Scan for the cell matching the given text and deliver its (x, y) coordinate at center. 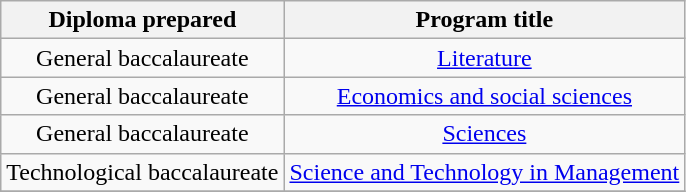
Literature (484, 58)
Diploma prepared (142, 20)
Sciences (484, 134)
Technological baccalaureate (142, 172)
Economics and social sciences (484, 96)
Science and Technology in Management (484, 172)
Program title (484, 20)
